Find where the given text appears and provide that cell's center as (x, y) coordinate. 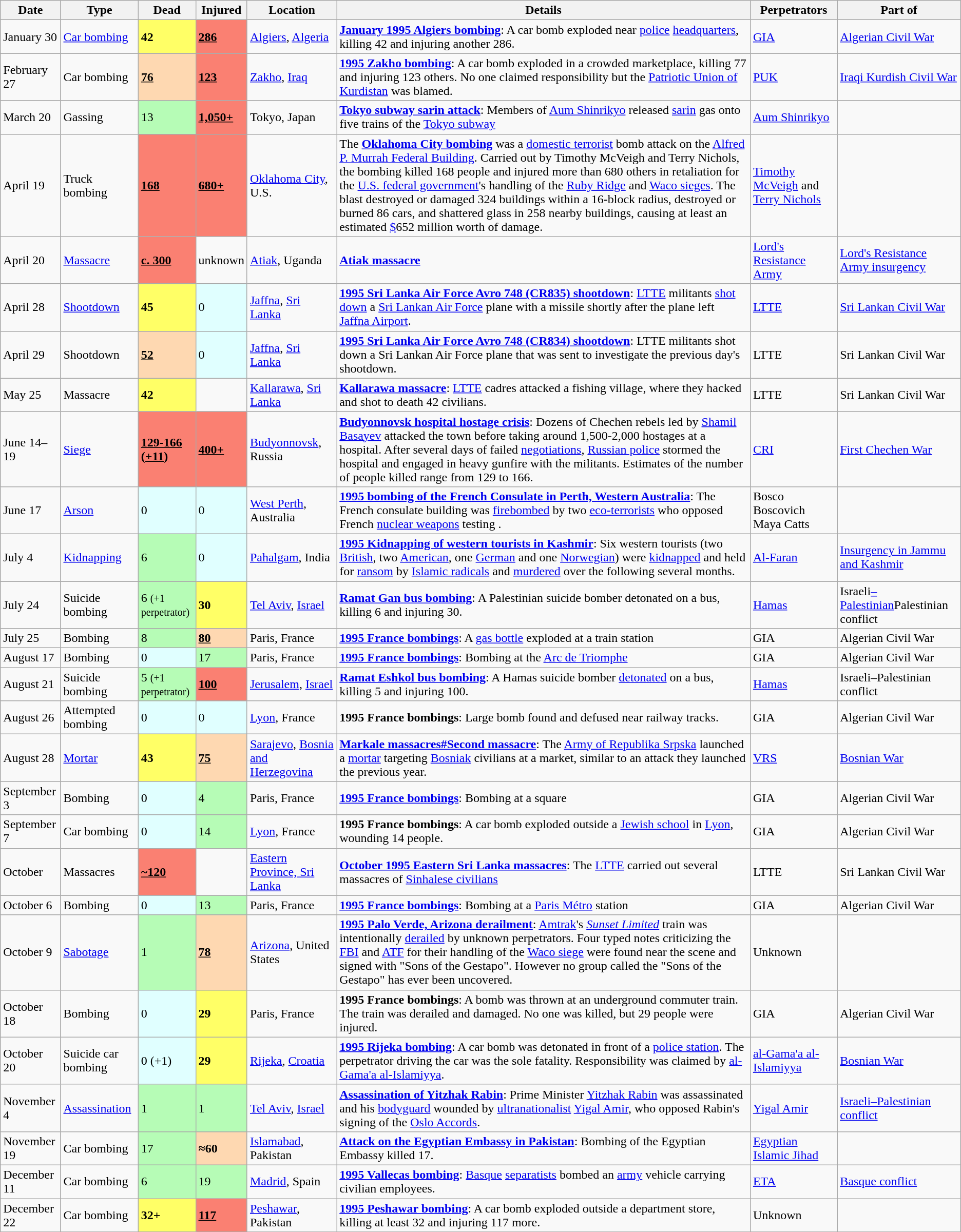
32+ (167, 1215)
Arizona, United States (292, 952)
Perpetrators (794, 10)
Budyonnovsk, Russia (292, 449)
30 (221, 604)
April 19 (31, 185)
Part of (899, 10)
November 4 (31, 1108)
Aum Shinrikyo (794, 117)
680+ (221, 185)
August 21 (31, 685)
Sarajevo, Bosnia and Herzegovina (292, 758)
1995 France bombings: A gas bottle exploded at a train station (544, 638)
ETA (794, 1181)
1,050+ (221, 117)
September 3 (31, 798)
Rijeka, Croatia (292, 1061)
October (31, 872)
Peshawar, Pakistan (292, 1215)
September 7 (31, 831)
14 (221, 831)
1995 Vallecas bombing: Basque separatists bombed an army vehicle carrying civilian employees. (544, 1181)
Ramat Eshkol bus bombing: A Hamas suicide bomber detonated on a bus, killing 5 and injuring 100. (544, 685)
October 18 (31, 1013)
0 (+1) (167, 1061)
1995 France bombings: Bombing at a Paris Métro station (544, 905)
1995 France bombings: Bombing at the Arc de Triomphe (544, 658)
Bosco Boscovich Maya Catts (794, 510)
75 (221, 758)
Atiak massacre (544, 260)
Type (100, 10)
5 (+1 perpetrator) (167, 685)
Location (292, 10)
129-166 (+11) (167, 449)
January 30 (31, 37)
Oklahoma City, U.S. (292, 185)
Sabotage (100, 952)
Arson (100, 510)
Pahalgam, India (292, 557)
February 27 (31, 77)
Zakho, Iraq (292, 77)
123 (221, 77)
April 28 (31, 307)
Siege (100, 449)
Eastern Province, Sri Lanka (292, 872)
Islamabad, Pakistan (292, 1148)
April 29 (31, 355)
July 4 (31, 557)
400+ (221, 449)
1995 France bombings: Bombing at a square (544, 798)
August 28 (31, 758)
March 20 (31, 117)
January 1995 Algiers bombing: A car bomb exploded near police headquarters, killing 42 and injuring another 286. (544, 37)
October 6 (31, 905)
Suicide car bombing (100, 1061)
First Chechen War (899, 449)
Mortar (100, 758)
43 (167, 758)
Date (31, 10)
286 (221, 37)
Al-Faran (794, 557)
August 26 (31, 717)
April 20 (31, 260)
Tokyo, Japan (292, 117)
Yigal Amir (794, 1108)
July 25 (31, 638)
~120 (167, 872)
Timothy McVeigh and Terry Nichols (794, 185)
June 17 (31, 510)
Lord's Resistance Army insurgency (899, 260)
Massacres (100, 872)
West Perth, Australia (292, 510)
VRS (794, 758)
c. 300 (167, 260)
Kallarawa massacre: LTTE cadres attacked a fishing village, where they hacked and shot to death 42 civilians. (544, 395)
Attempted bombing (100, 717)
45 (167, 307)
October 9 (31, 952)
Attack on the Egyptian Embassy in Pakistan: Bombing of the Egyptian Embassy killed 17. (544, 1148)
78 (221, 952)
December 11 (31, 1181)
1995 France bombings: A car bomb exploded outside a Jewish school in Lyon, wounding 14 people. (544, 831)
Atiak, Uganda (292, 260)
4 (221, 798)
Insurgency in Jammu and Kashmir (899, 557)
al-Gama'a al-Islamiyya (794, 1061)
Kidnapping (100, 557)
July 24 (31, 604)
117 (221, 1215)
October 1995 Eastern Sri Lanka massacres: The LTTE carried out several massacres of Sinhalese civilians (544, 872)
Ramat Gan bus bombing: A Palestinian suicide bomber detonated on a bus, killing 6 and injuring 30. (544, 604)
August 17 (31, 658)
8 (167, 638)
6 (+1 perpetrator) (167, 604)
76 (167, 77)
May 25 (31, 395)
52 (167, 355)
June 14–19 (31, 449)
Algiers, Algeria (292, 37)
November 19 (31, 1148)
Gassing (100, 117)
80 (221, 638)
Egyptian Islamic Jihad (794, 1148)
1995 France bombings: Large bomb found and defused near railway tracks. (544, 717)
December 22 (31, 1215)
168 (167, 185)
19 (221, 1181)
Assassination (100, 1108)
100 (221, 685)
CRI (794, 449)
Injured (221, 10)
Basque conflict (899, 1181)
Dead (167, 10)
Israeli–PalestinianPalestinian conflict (899, 604)
Truck bombing (100, 185)
Lord's Resistance Army (794, 260)
1995 Peshawar bombing: A car bomb exploded outside a department store, killing at least 32 and injuring 117 more. (544, 1215)
Jerusalem, Israel (292, 685)
October 20 (31, 1061)
Kallarawa, Sri Lanka (292, 395)
Madrid, Spain (292, 1181)
Details (544, 10)
Tokyo subway sarin attack: Members of Aum Shinrikyo released sarin gas onto five trains of the Tokyo subway (544, 117)
Iraqi Kurdish Civil War (899, 77)
unknown (221, 260)
≈60 (221, 1148)
PUK (794, 77)
